Detect which cell encompasses the target text, then output its (x, y) center coordinate. 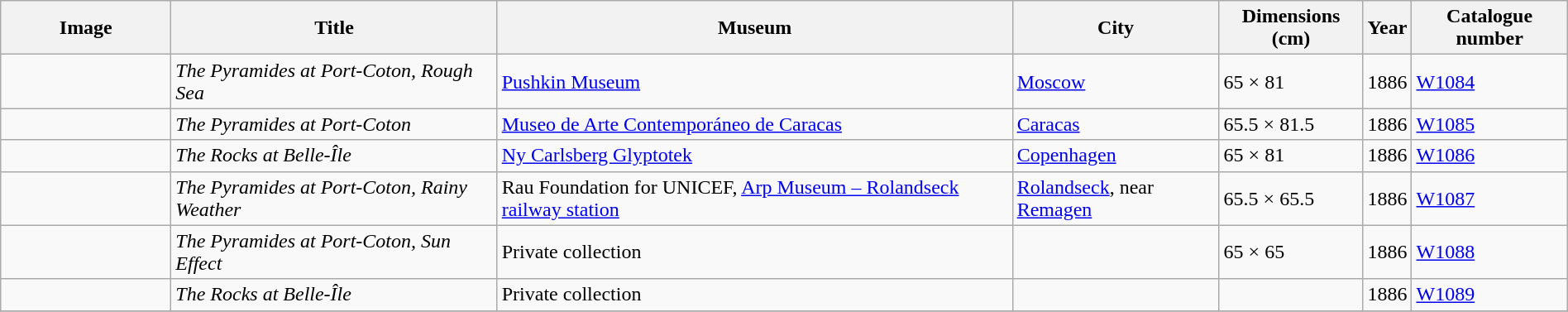
W1087 (1489, 199)
The Pyramides at Port-Coton (334, 124)
Rau Foundation for UNICEF, Arp Museum – Rolandseck railway station (754, 199)
Catalogue number (1489, 28)
Rolandseck, near Remagen (1116, 199)
The Pyramides at Port-Coton, Rough Sea (334, 81)
W1088 (1489, 252)
The Pyramides at Port-Coton, Sun Effect (334, 252)
W1086 (1489, 156)
W1084 (1489, 81)
Moscow (1116, 81)
The Pyramides at Port-Coton, Rainy Weather (334, 199)
Title (334, 28)
65.5 × 81.5 (1291, 124)
City (1116, 28)
Pushkin Museum (754, 81)
Dimensions (cm) (1291, 28)
Caracas (1116, 124)
Museum (754, 28)
Museo de Arte Contemporáneo de Caracas (754, 124)
Image (86, 28)
Ny Carlsberg Glyptotek (754, 156)
W1089 (1489, 295)
Year (1388, 28)
W1085 (1489, 124)
Copenhagen (1116, 156)
65 × 65 (1291, 252)
65.5 × 65.5 (1291, 199)
